Pinpoint the cell where the given text exists, returning its (X, Y) midpoint coordinate. 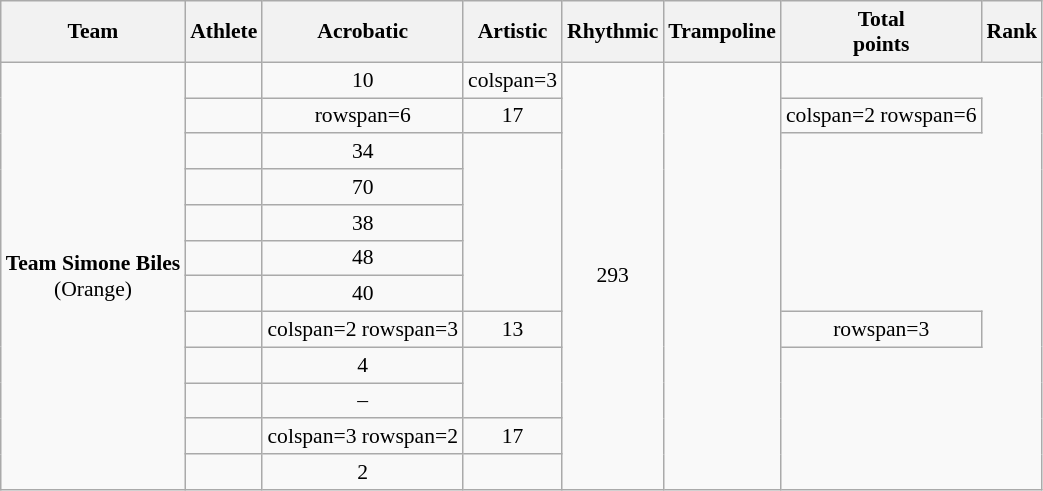
48 (362, 258)
Rank (1012, 32)
rowspan=3 (882, 330)
Trampoline (722, 32)
colspan=2 rowspan=6 (882, 116)
4 (362, 365)
Totalpoints (882, 32)
colspan=3 (512, 80)
13 (512, 330)
– (362, 401)
40 (362, 294)
10 (362, 80)
70 (362, 187)
293 (612, 276)
Team (93, 32)
Artistic (512, 32)
Athlete (224, 32)
rowspan=6 (362, 116)
38 (362, 223)
2 (362, 472)
Acrobatic (362, 32)
34 (362, 152)
colspan=2 rowspan=3 (362, 330)
colspan=3 rowspan=2 (362, 437)
Rhythmic (612, 32)
Team Simone Biles(Orange) (93, 276)
